Capture the cell that displays the provided text and extract its (X, Y) central coordinate. 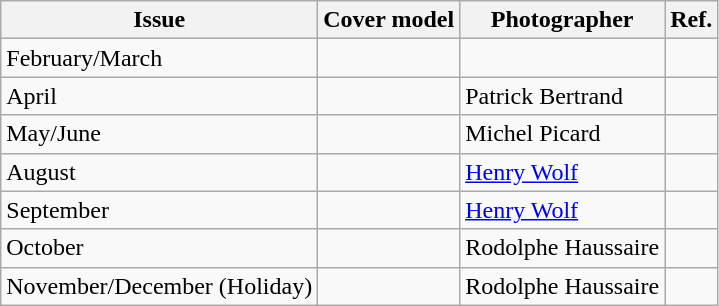
September (160, 210)
Photographer (562, 20)
Ref. (692, 20)
May/June (160, 134)
Patrick Bertrand (562, 96)
Cover model (389, 20)
August (160, 172)
October (160, 248)
February/March (160, 58)
Issue (160, 20)
April (160, 96)
November/December (Holiday) (160, 286)
Michel Picard (562, 134)
